Find where the given text appears and provide that cell's center as [x, y] coordinate. 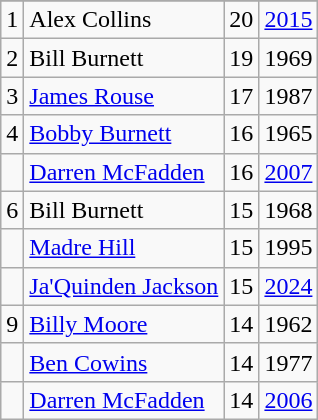
1962 [288, 324]
1965 [288, 134]
2007 [288, 172]
1969 [288, 58]
1995 [288, 248]
James Rouse [124, 96]
3 [12, 96]
1987 [288, 96]
Ja'Quinden Jackson [124, 286]
6 [12, 210]
2006 [288, 400]
Billy Moore [124, 324]
2015 [288, 20]
Madre Hill [124, 248]
20 [242, 20]
Alex Collins [124, 20]
17 [242, 96]
2 [12, 58]
1977 [288, 362]
2024 [288, 286]
4 [12, 134]
9 [12, 324]
1 [12, 20]
1968 [288, 210]
Ben Cowins [124, 362]
19 [242, 58]
Bobby Burnett [124, 134]
